Locate the cell with the specified text and output its [X, Y] center coordinate. 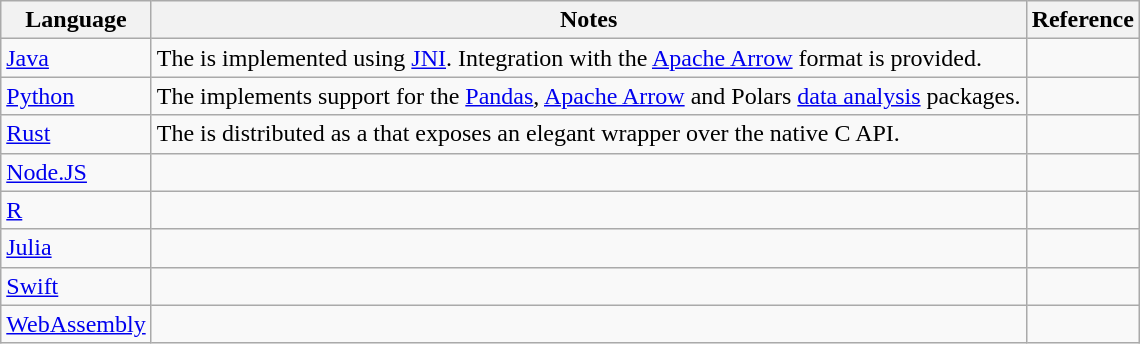
Reference [1082, 20]
The is distributed as a that exposes an elegant wrapper over the native C API. [588, 134]
Java [76, 58]
The is implemented using JNI. Integration with the Apache Arrow format is provided. [588, 58]
Swift [76, 286]
Node.JS [76, 172]
Language [76, 20]
Julia [76, 248]
Notes [588, 20]
The implements support for the Pandas, Apache Arrow and Polars data analysis packages. [588, 96]
Python [76, 96]
WebAssembly [76, 324]
Rust [76, 134]
R [76, 210]
